Scan for the cell matching the given text and deliver its (x, y) coordinate at center. 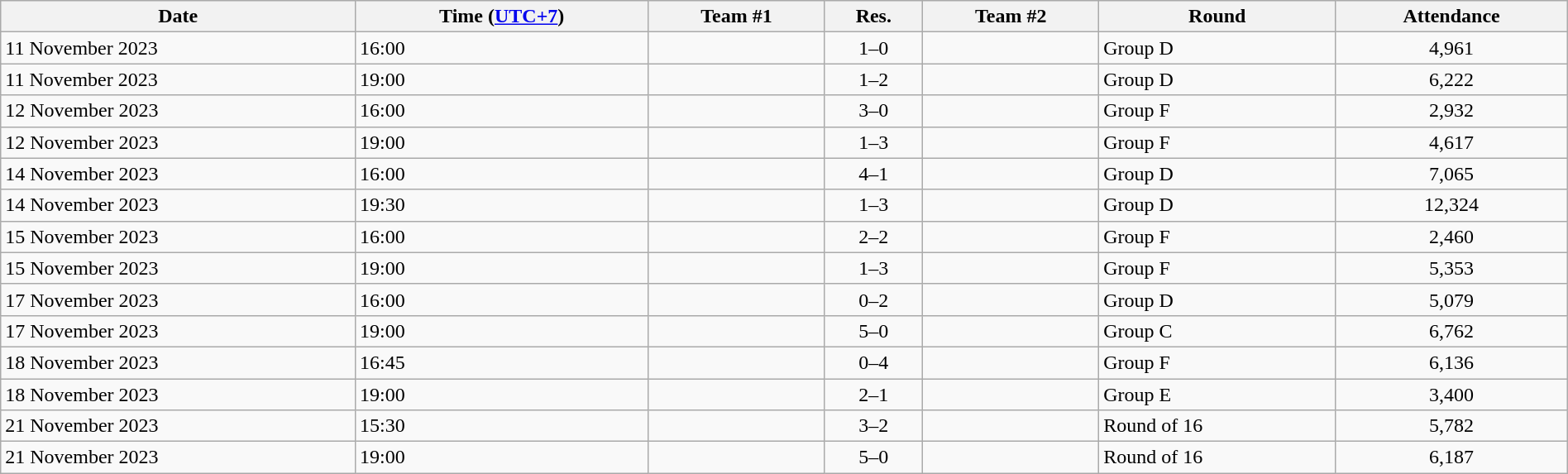
Team #1 (736, 17)
6,136 (1451, 362)
2,460 (1451, 237)
Attendance (1451, 17)
5,782 (1451, 426)
1–0 (873, 48)
Time (UTC+7) (502, 17)
Round (1217, 17)
3–2 (873, 426)
Group E (1217, 395)
3,400 (1451, 395)
0–2 (873, 299)
6,762 (1451, 331)
1–2 (873, 79)
Team #2 (1011, 17)
6,222 (1451, 79)
2–1 (873, 395)
4–1 (873, 174)
Date (179, 17)
5,079 (1451, 299)
4,961 (1451, 48)
12,324 (1451, 205)
0–4 (873, 362)
2,932 (1451, 111)
19:30 (502, 205)
5,353 (1451, 268)
7,065 (1451, 174)
2–2 (873, 237)
6,187 (1451, 457)
Group C (1217, 331)
15:30 (502, 426)
Res. (873, 17)
4,617 (1451, 142)
16:45 (502, 362)
3–0 (873, 111)
